Locate the cell with the specified text and output its (x, y) center coordinate. 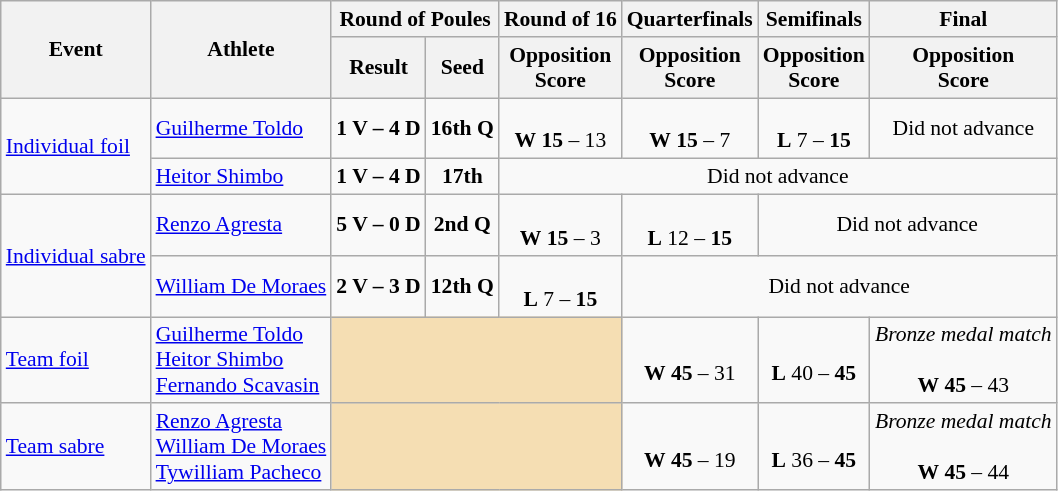
16th Q (462, 128)
Team sabre (76, 448)
L 40 – 45 (814, 360)
W 45 – 31 (690, 360)
Renzo AgrestaWilliam De MoraesTywilliam Pacheco (242, 448)
5 V – 0 D (378, 226)
17th (462, 177)
Team foil (76, 360)
Bronze medal matchW 45 – 44 (964, 448)
W 15 – 7 (690, 128)
Athlete (242, 50)
L 12 – 15 (690, 226)
Bronze medal matchW 45 – 43 (964, 360)
Final (964, 19)
W 15 – 3 (560, 226)
Quarterfinals (690, 19)
Result (378, 68)
Round of 16 (560, 19)
Guilherme ToldoHeitor ShimboFernando Scavasin (242, 360)
Renzo Agresta (242, 226)
W 15 – 13 (560, 128)
Semifinals (814, 19)
Guilherme Toldo (242, 128)
2nd Q (462, 226)
12th Q (462, 286)
Individual sabre (76, 256)
Round of Poules (415, 19)
Event (76, 50)
W 45 – 19 (690, 448)
Seed (462, 68)
William De Moraes (242, 286)
2 V – 3 D (378, 286)
Individual foil (76, 146)
L 36 – 45 (814, 448)
Heitor Shimbo (242, 177)
